Detect which cell encompasses the target text, then output its (X, Y) center coordinate. 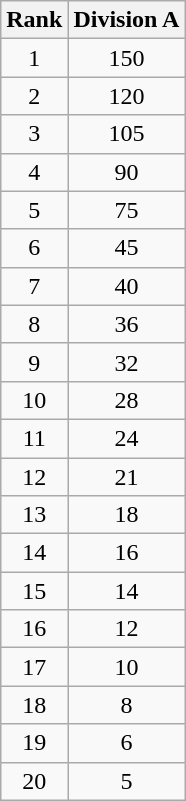
11 (34, 438)
Division A (126, 20)
40 (126, 286)
13 (34, 515)
90 (126, 172)
45 (126, 248)
19 (34, 743)
28 (126, 400)
105 (126, 134)
1 (34, 58)
15 (34, 591)
24 (126, 438)
75 (126, 210)
36 (126, 324)
120 (126, 96)
150 (126, 58)
21 (126, 477)
4 (34, 172)
9 (34, 362)
32 (126, 362)
20 (34, 781)
2 (34, 96)
3 (34, 134)
Rank (34, 20)
7 (34, 286)
17 (34, 667)
